Return the (x, y) coordinate for the center point of the cell that contains the specified text.  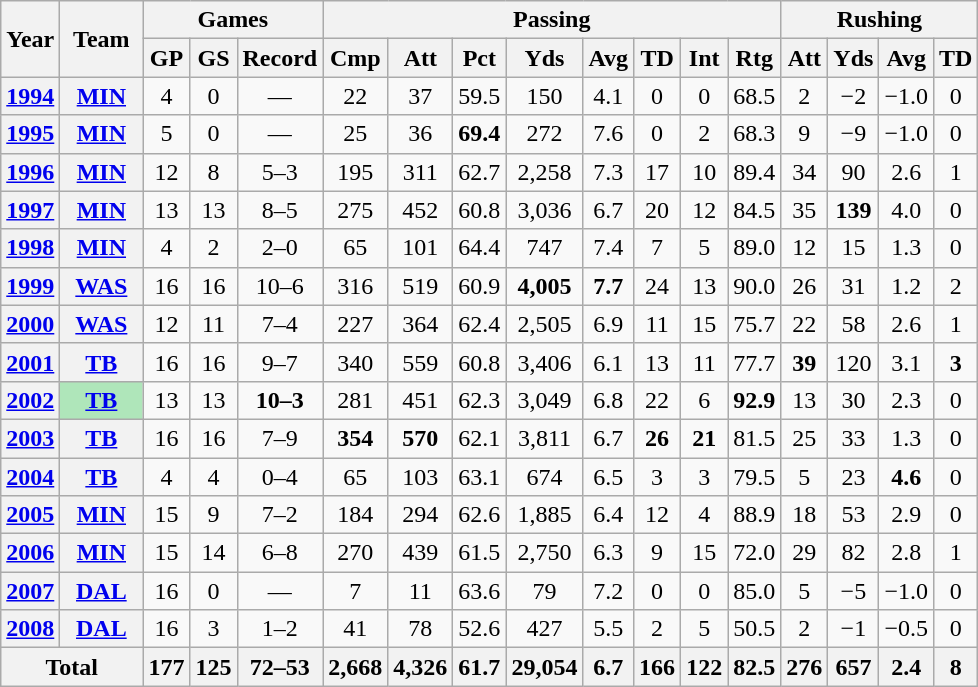
340 (356, 362)
439 (420, 553)
64.4 (480, 248)
2008 (30, 629)
10–3 (280, 400)
52.6 (480, 629)
1994 (30, 96)
50.5 (754, 629)
31 (854, 286)
90 (854, 172)
2.9 (906, 515)
2006 (30, 553)
747 (544, 248)
10 (704, 172)
2,668 (356, 667)
2001 (30, 362)
39 (804, 362)
103 (420, 477)
7–4 (280, 324)
177 (166, 667)
89.0 (754, 248)
62.6 (480, 515)
85.0 (754, 591)
2,505 (544, 324)
311 (420, 172)
62.7 (480, 172)
2000 (30, 324)
1998 (30, 248)
34 (804, 172)
674 (544, 477)
6.9 (608, 324)
7.2 (608, 591)
5–3 (280, 172)
37 (420, 96)
195 (356, 172)
150 (544, 96)
82 (854, 553)
84.5 (754, 210)
14 (214, 553)
61.7 (480, 667)
7.7 (608, 286)
275 (356, 210)
1999 (30, 286)
2.8 (906, 553)
Team (102, 39)
272 (544, 134)
78 (420, 629)
122 (704, 667)
354 (356, 438)
4.1 (608, 96)
6 (704, 400)
101 (420, 248)
Pct (480, 58)
657 (854, 667)
82.5 (754, 667)
Int (704, 58)
3,406 (544, 362)
88.9 (754, 515)
Record (280, 58)
90.0 (754, 286)
2002 (30, 400)
2007 (30, 591)
61.5 (480, 553)
519 (420, 286)
Passing (552, 20)
62.3 (480, 400)
7.6 (608, 134)
33 (854, 438)
63.6 (480, 591)
8–5 (280, 210)
1996 (30, 172)
24 (658, 286)
2004 (30, 477)
166 (658, 667)
Rtg (754, 58)
Total (72, 667)
364 (420, 324)
79 (544, 591)
3,811 (544, 438)
69.4 (480, 134)
7.3 (608, 172)
Rushing (880, 20)
18 (804, 515)
29,054 (544, 667)
60.9 (480, 286)
Games (233, 20)
17 (658, 172)
5.5 (608, 629)
30 (854, 400)
7–2 (280, 515)
270 (356, 553)
6.4 (608, 515)
35 (804, 210)
−0.5 (906, 629)
1.2 (906, 286)
1–2 (280, 629)
68.5 (754, 96)
GS (214, 58)
36 (420, 134)
−1 (854, 629)
1,885 (544, 515)
0–4 (280, 477)
2.4 (906, 667)
451 (420, 400)
92.9 (754, 400)
3,049 (544, 400)
81.5 (754, 438)
68.3 (754, 134)
1995 (30, 134)
139 (854, 210)
−9 (854, 134)
1997 (30, 210)
72–53 (280, 667)
−5 (854, 591)
3,036 (544, 210)
2.3 (906, 400)
6–8 (280, 553)
6.1 (608, 362)
GP (166, 58)
3.1 (906, 362)
4.0 (906, 210)
559 (420, 362)
20 (658, 210)
4,326 (420, 667)
281 (356, 400)
294 (420, 515)
23 (854, 477)
184 (356, 515)
41 (356, 629)
75.7 (754, 324)
29 (804, 553)
7–9 (280, 438)
7.4 (608, 248)
63.1 (480, 477)
6.5 (608, 477)
10–6 (280, 286)
570 (420, 438)
2,258 (544, 172)
2,750 (544, 553)
21 (704, 438)
59.5 (480, 96)
427 (544, 629)
2005 (30, 515)
89.4 (754, 172)
Cmp (356, 58)
316 (356, 286)
452 (420, 210)
276 (804, 667)
−2 (854, 96)
9–7 (280, 362)
125 (214, 667)
62.4 (480, 324)
6.8 (608, 400)
53 (854, 515)
58 (854, 324)
120 (854, 362)
4,005 (544, 286)
62.1 (480, 438)
2–0 (280, 248)
227 (356, 324)
2003 (30, 438)
4.6 (906, 477)
77.7 (754, 362)
79.5 (754, 477)
Year (30, 39)
72.0 (754, 553)
6.3 (608, 553)
